Return [X, Y] of the center of cell containing provided text 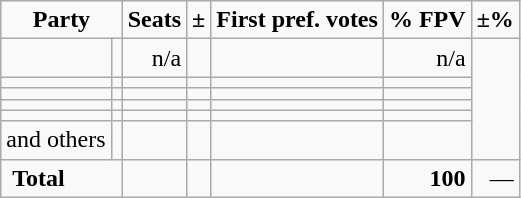
Total [62, 178]
First pref. votes [298, 20]
and others [56, 140]
± [199, 20]
±% [495, 20]
— [495, 178]
100 [427, 178]
Seats [154, 20]
Party [62, 20]
% FPV [427, 20]
